For the text-containing cell, return its midpoint in (x, y) coordinate format. 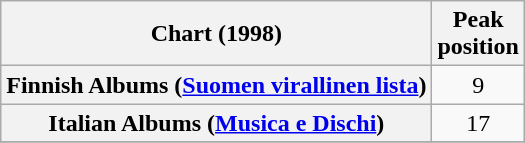
Peakposition (478, 34)
Italian Albums (Musica e Dischi) (216, 123)
17 (478, 123)
9 (478, 85)
Finnish Albums (Suomen virallinen lista) (216, 85)
Chart (1998) (216, 34)
